Detect which cell encompasses the target text, then output its [x, y] center coordinate. 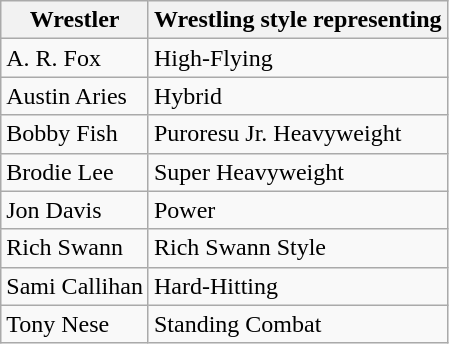
Wrestler [75, 20]
Tony Nese [75, 324]
Sami Callihan [75, 286]
Super Heavyweight [298, 172]
Hard-Hitting [298, 286]
Power [298, 210]
Brodie Lee [75, 172]
Jon Davis [75, 210]
High-Flying [298, 58]
Rich Swann [75, 248]
Puroresu Jr. Heavyweight [298, 134]
Wrestling style representing [298, 20]
Hybrid [298, 96]
Standing Combat [298, 324]
A. R. Fox [75, 58]
Austin Aries [75, 96]
Rich Swann Style [298, 248]
Bobby Fish [75, 134]
